Determine the [X, Y] coordinate at the center of the cell enclosing the given text.  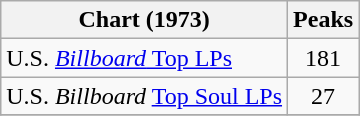
Peaks [324, 20]
181 [324, 58]
27 [324, 96]
U.S. Billboard Top LPs [144, 58]
U.S. Billboard Top Soul LPs [144, 96]
Chart (1973) [144, 20]
